Capture the cell that displays the provided text and extract its (X, Y) central coordinate. 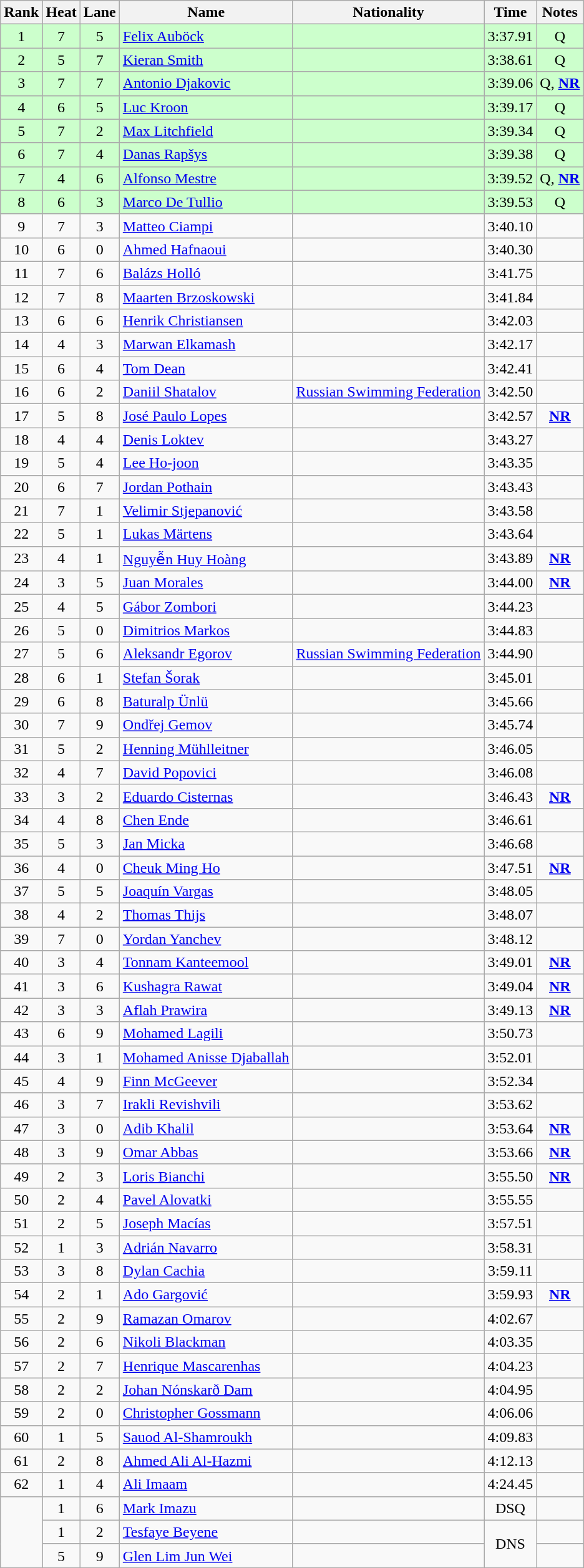
Yordan Yanchev (206, 939)
3:39.38 (510, 155)
Lukas Märtens (206, 534)
50 (21, 1200)
34 (21, 820)
Ramazan Omarov (206, 1319)
3:49.04 (510, 986)
Felix Auböck (206, 36)
48 (21, 1152)
Ondřej Gemov (206, 725)
19 (21, 463)
Omar Abbas (206, 1152)
3:42.41 (510, 368)
26 (21, 630)
4:03.35 (510, 1342)
Kushagra Rawat (206, 986)
3:42.03 (510, 321)
3:58.31 (510, 1248)
3:44.00 (510, 583)
3:46.61 (510, 820)
52 (21, 1248)
55 (21, 1319)
24 (21, 583)
3:53.62 (510, 1105)
Nationality (388, 12)
3:39.52 (510, 178)
4:09.83 (510, 1437)
13 (21, 321)
Adib Khalil (206, 1128)
3:43.35 (510, 463)
Ahmed Ali Al-Hazmi (206, 1461)
Gábor Zombori (206, 607)
3:42.17 (510, 345)
3:57.51 (510, 1223)
Luc Kroon (206, 107)
3:37.91 (510, 36)
57 (21, 1366)
3:59.93 (510, 1295)
28 (21, 678)
44 (21, 1057)
18 (21, 440)
60 (21, 1437)
27 (21, 654)
Tom Dean (206, 368)
4:06.06 (510, 1413)
3:40.30 (510, 249)
3:52.01 (510, 1057)
17 (21, 416)
Sauod Al-Shamroukh (206, 1437)
3:55.55 (510, 1200)
Denis Loktev (206, 440)
Danas Rapšys (206, 155)
3:50.73 (510, 1034)
Notes (560, 12)
3:44.90 (510, 654)
Velimir Stjepanović (206, 511)
61 (21, 1461)
37 (21, 892)
38 (21, 915)
Christopher Gossmann (206, 1413)
33 (21, 796)
32 (21, 772)
3:43.58 (510, 511)
Daniil Shatalov (206, 392)
Adrián Navarro (206, 1248)
4:24.45 (510, 1484)
3:46.08 (510, 772)
Alfonso Mestre (206, 178)
3:53.64 (510, 1128)
Matteo Ciampi (206, 226)
3:46.43 (510, 796)
Balázs Holló (206, 273)
3:44.83 (510, 630)
Johan Nónskarð Dam (206, 1390)
36 (21, 867)
25 (21, 607)
31 (21, 749)
53 (21, 1271)
16 (21, 392)
20 (21, 487)
Max Litchfield (206, 131)
Ali Imaam (206, 1484)
3:46.05 (510, 749)
Henning Mühlleitner (206, 749)
11 (21, 273)
Aleksandr Egorov (206, 654)
4:02.67 (510, 1319)
43 (21, 1034)
Cheuk Ming Ho (206, 867)
Marwan Elkamash (206, 345)
Thomas Thijs (206, 915)
Ado Gargović (206, 1295)
3:45.66 (510, 701)
4:12.13 (510, 1461)
Stefan Šorak (206, 678)
12 (21, 297)
Pavel Alovatki (206, 1200)
Mohamed Lagili (206, 1034)
Baturalp Ünlü (206, 701)
3:43.27 (510, 440)
59 (21, 1413)
Joaquín Vargas (206, 892)
Jordan Pothain (206, 487)
Loris Bianchi (206, 1176)
3:39.17 (510, 107)
46 (21, 1105)
Tesfaye Beyene (206, 1532)
Lee Ho-joon (206, 463)
35 (21, 844)
Lane (100, 12)
3:42.50 (510, 392)
3:41.75 (510, 273)
DSQ (510, 1508)
Ahmed Hafnaoui (206, 249)
3:52.34 (510, 1081)
58 (21, 1390)
3:49.13 (510, 1010)
Time (510, 12)
15 (21, 368)
3:44.23 (510, 607)
Marco De Tullio (206, 202)
Dylan Cachia (206, 1271)
Mark Imazu (206, 1508)
51 (21, 1223)
3:53.66 (510, 1152)
3:46.68 (510, 844)
22 (21, 534)
14 (21, 345)
3:48.12 (510, 939)
3:40.10 (510, 226)
Tonnam Kanteemool (206, 963)
62 (21, 1484)
Kieran Smith (206, 60)
3:48.05 (510, 892)
Glen Lim Jun Wei (206, 1556)
3:39.34 (510, 131)
3:45.74 (510, 725)
54 (21, 1295)
Juan Morales (206, 583)
3:39.06 (510, 84)
3:39.53 (510, 202)
3:41.84 (510, 297)
3:49.01 (510, 963)
4:04.95 (510, 1390)
21 (21, 511)
3:59.11 (510, 1271)
3:43.64 (510, 534)
47 (21, 1128)
Antonio Djakovic (206, 84)
Name (206, 12)
Henrik Christiansen (206, 321)
42 (21, 1010)
3:43.43 (510, 487)
3:38.61 (510, 60)
Nikoli Blackman (206, 1342)
3:43.89 (510, 559)
39 (21, 939)
40 (21, 963)
José Paulo Lopes (206, 416)
3:55.50 (510, 1176)
45 (21, 1081)
3:42.57 (510, 416)
56 (21, 1342)
DNS (510, 1544)
Mohamed Anisse Djaballah (206, 1057)
Joseph Macías (206, 1223)
41 (21, 986)
Heat (61, 12)
Rank (21, 12)
Jan Micka (206, 844)
Finn McGeever (206, 1081)
Irakli Revishvili (206, 1105)
3:45.01 (510, 678)
Aflah Prawira (206, 1010)
Maarten Brzoskowski (206, 297)
4:04.23 (510, 1366)
29 (21, 701)
49 (21, 1176)
Henrique Mascarenhas (206, 1366)
10 (21, 249)
Nguyễn Huy Hoàng (206, 559)
Eduardo Cisternas (206, 796)
Dimitrios Markos (206, 630)
23 (21, 559)
David Popovici (206, 772)
3:47.51 (510, 867)
Chen Ende (206, 820)
3:48.07 (510, 915)
30 (21, 725)
